Provide the [x, y] coordinate of the cell's center where the given text is located.  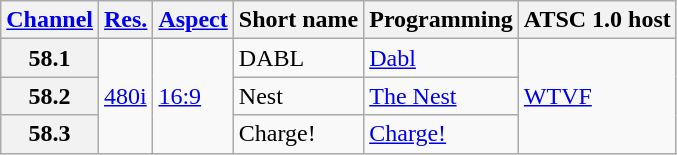
480i [126, 96]
Short name [298, 20]
58.1 [50, 58]
Nest [298, 96]
58.2 [50, 96]
ATSC 1.0 host [597, 20]
Channel [50, 20]
Programming [442, 20]
Res. [126, 20]
The Nest [442, 96]
16:9 [193, 96]
WTVF [597, 96]
DABL [298, 58]
Dabl [442, 58]
58.3 [50, 134]
Aspect [193, 20]
